Pinpoint the cell where the given text exists, returning its (X, Y) midpoint coordinate. 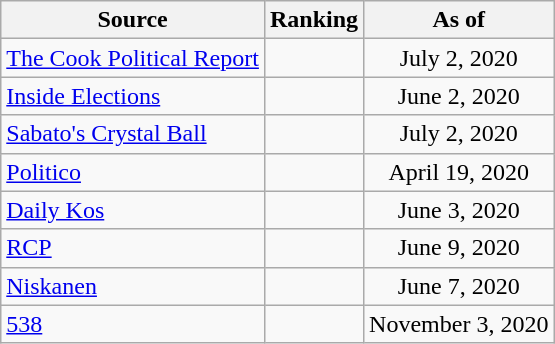
RCP (133, 248)
Source (133, 20)
June 9, 2020 (459, 248)
June 2, 2020 (459, 96)
Sabato's Crystal Ball (133, 134)
June 3, 2020 (459, 210)
As of (459, 20)
April 19, 2020 (459, 172)
June 7, 2020 (459, 286)
Daily Kos (133, 210)
Ranking (314, 20)
538 (133, 324)
Niskanen (133, 286)
Inside Elections (133, 96)
The Cook Political Report (133, 58)
Politico (133, 172)
November 3, 2020 (459, 324)
